Scan for the cell matching the given text and deliver its (X, Y) coordinate at center. 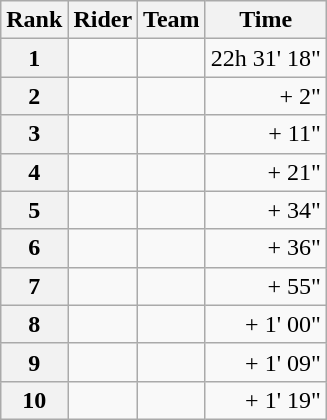
+ 55" (266, 286)
5 (34, 210)
+ 1' 09" (266, 362)
9 (34, 362)
+ 36" (266, 248)
+ 2" (266, 96)
4 (34, 172)
Rank (34, 20)
Team (172, 20)
Time (266, 20)
6 (34, 248)
+ 1' 00" (266, 324)
+ 1' 19" (266, 400)
+ 11" (266, 134)
10 (34, 400)
+ 21" (266, 172)
+ 34" (266, 210)
1 (34, 58)
2 (34, 96)
8 (34, 324)
3 (34, 134)
7 (34, 286)
Rider (103, 20)
22h 31' 18" (266, 58)
